Identify which cell holds the provided text, then report its (x, y) central coordinate. 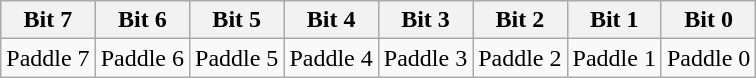
Paddle 2 (520, 58)
Paddle 4 (331, 58)
Bit 5 (237, 20)
Paddle 6 (142, 58)
Bit 1 (614, 20)
Paddle 3 (425, 58)
Paddle 1 (614, 58)
Paddle 5 (237, 58)
Bit 4 (331, 20)
Bit 2 (520, 20)
Bit 6 (142, 20)
Bit 0 (708, 20)
Bit 3 (425, 20)
Paddle 0 (708, 58)
Bit 7 (48, 20)
Paddle 7 (48, 58)
